Output the [X, Y] coordinate of the center of the cell containing the given text.  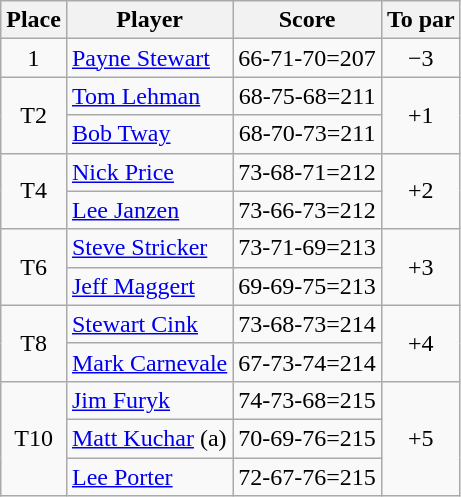
T10 [34, 438]
66-71-70=207 [308, 58]
Mark Carnevale [149, 362]
Steve Stricker [149, 248]
69-69-75=213 [308, 286]
T2 [34, 115]
+1 [420, 115]
T4 [34, 191]
Score [308, 20]
Jeff Maggert [149, 286]
72-67-76=215 [308, 477]
Payne Stewart [149, 58]
+4 [420, 343]
68-75-68=211 [308, 96]
Tom Lehman [149, 96]
T6 [34, 267]
Nick Price [149, 172]
73-71-69=213 [308, 248]
Lee Porter [149, 477]
73-66-73=212 [308, 210]
+3 [420, 267]
74-73-68=215 [308, 400]
Bob Tway [149, 134]
Place [34, 20]
Lee Janzen [149, 210]
T8 [34, 343]
68-70-73=211 [308, 134]
Player [149, 20]
Jim Furyk [149, 400]
Matt Kuchar (a) [149, 438]
Stewart Cink [149, 324]
−3 [420, 58]
73-68-73=214 [308, 324]
+2 [420, 191]
73-68-71=212 [308, 172]
+5 [420, 438]
1 [34, 58]
To par [420, 20]
70-69-76=215 [308, 438]
67-73-74=214 [308, 362]
